Pinpoint the cell where the given text exists, returning its [X, Y] midpoint coordinate. 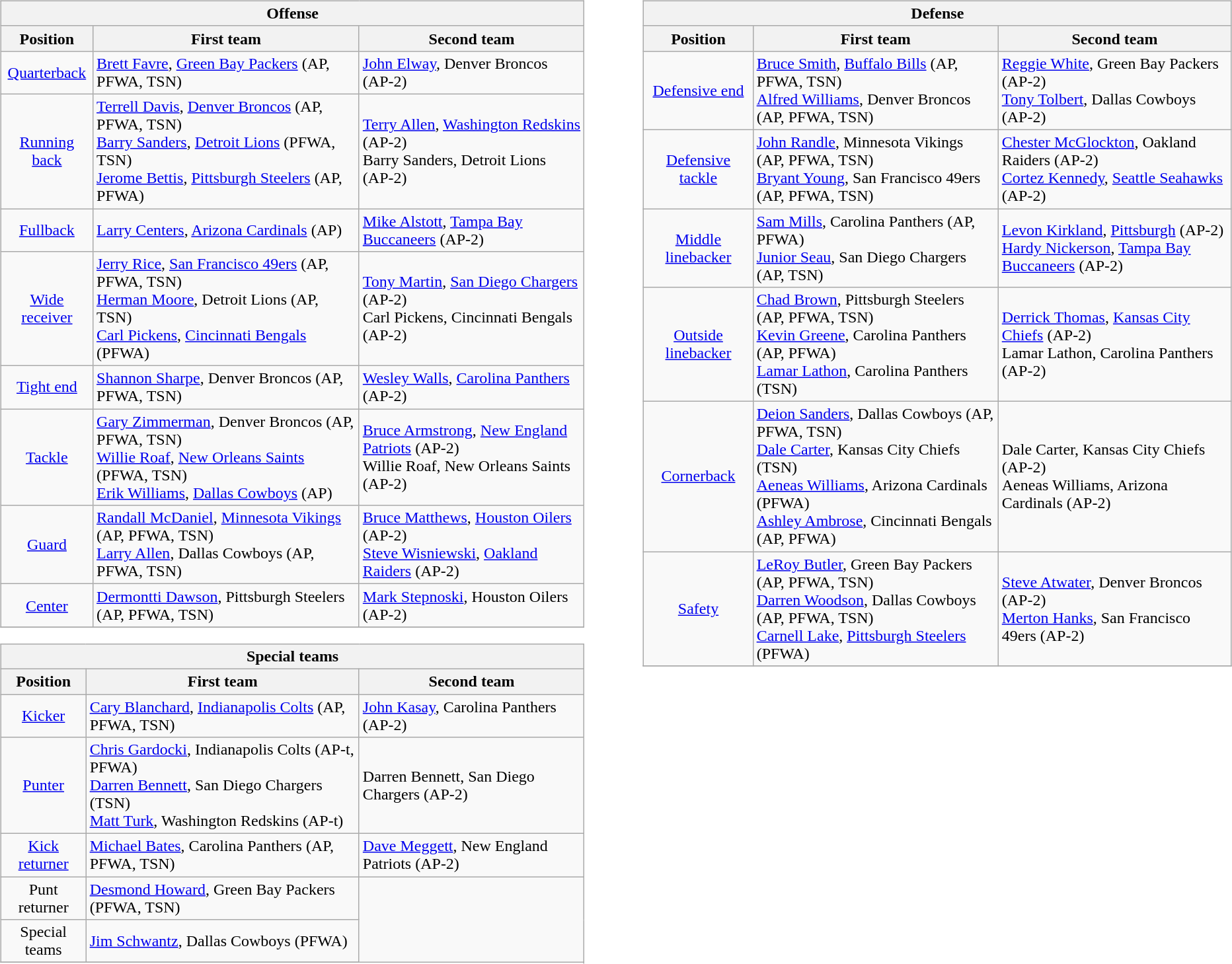
Steve Atwater, Denver Broncos (AP-2) Merton Hanks, San Francisco 49ers (AP-2) [1114, 609]
Kicker [44, 715]
Middle linebacker [698, 248]
John Randle, Minnesota Vikings (AP, PFWA, TSN) Bryant Young, San Francisco 49ers (AP, PFWA, TSN) [875, 169]
Safety [698, 609]
Tony Martin, San Diego Chargers (AP-2)Carl Pickens, Cincinnati Bengals (AP-2) [472, 309]
Gary Zimmerman, Denver Broncos (AP, PFWA, TSN) Willie Roaf, New Orleans Saints (PFWA, TSN) Erik Williams, Dallas Cowboys (AP) [226, 457]
Dale Carter, Kansas City Chiefs (AP-2)Aeneas Williams, Arizona Cardinals (AP-2) [1114, 477]
Quarterback [46, 73]
Mark Stepnoski, Houston Oilers (AP-2) [472, 605]
Michael Bates, Carolina Panthers (AP, PFWA, TSN) [222, 855]
Running back [46, 151]
Cary Blanchard, Indianapolis Colts (AP, PFWA, TSN) [222, 715]
Guard [46, 544]
Chad Brown, Pittsburgh Steelers (AP, PFWA, TSN) Kevin Greene, Carolina Panthers (AP, PFWA)Lamar Lathon, Carolina Panthers (TSN) [875, 345]
John Kasay, Carolina Panthers (AP-2) [472, 715]
Fullback [46, 230]
Cornerback [698, 477]
Chris Gardocki, Indianapolis Colts (AP-t, PFWA) Darren Bennett, San Diego Chargers (TSN) Matt Turk, Washington Redskins (AP-t) [222, 786]
Chester McGlockton, Oakland Raiders (AP-2) Cortez Kennedy, Seattle Seahawks (AP-2) [1114, 169]
Randall McDaniel, Minnesota Vikings (AP, PFWA, TSN)Larry Allen, Dallas Cowboys (AP, PFWA, TSN) [226, 544]
Defensive tackle [698, 169]
Darren Bennett, San Diego Chargers (AP-2) [472, 786]
Jim Schwantz, Dallas Cowboys (PFWA) [222, 941]
Reggie White, Green Bay Packers (AP-2) Tony Tolbert, Dallas Cowboys (AP-2) [1114, 90]
Offense [292, 13]
Dermontti Dawson, Pittsburgh Steelers (AP, PFWA, TSN) [226, 605]
Derrick Thomas, Kansas City Chiefs (AP-2)Lamar Lathon, Carolina Panthers (AP-2) [1114, 345]
Jerry Rice, San Francisco 49ers (AP, PFWA, TSN) Herman Moore, Detroit Lions (AP, TSN) Carl Pickens, Cincinnati Bengals (PFWA) [226, 309]
Defensive end [698, 90]
Punter [44, 786]
Outside linebacker [698, 345]
Terry Allen, Washington Redskins (AP-2)Barry Sanders, Detroit Lions (AP-2) [472, 151]
Shannon Sharpe, Denver Broncos (AP, PFWA, TSN) [226, 387]
Bruce Smith, Buffalo Bills (AP, PFWA, TSN) Alfred Williams, Denver Broncos (AP, PFWA, TSN) [875, 90]
Kick returner [44, 855]
Sam Mills, Carolina Panthers (AP, PFWA) Junior Seau, San Diego Chargers (AP, TSN) [875, 248]
Terrell Davis, Denver Broncos (AP, PFWA, TSN)Barry Sanders, Detroit Lions (PFWA, TSN)Jerome Bettis, Pittsburgh Steelers (AP, PFWA) [226, 151]
Bruce Matthews, Houston Oilers (AP-2) Steve Wisniewski, Oakland Raiders (AP-2) [472, 544]
Wesley Walls, Carolina Panthers (AP-2) [472, 387]
Tackle [46, 457]
Mike Alstott, Tampa Bay Buccaneers (AP-2) [472, 230]
LeRoy Butler, Green Bay Packers (AP, PFWA, TSN)Darren Woodson, Dallas Cowboys (AP, PFWA, TSN)Carnell Lake, Pittsburgh Steelers (PFWA) [875, 609]
Dave Meggett, New England Patriots (AP-2) [472, 855]
Defense [937, 13]
Center [46, 605]
Levon Kirkland, Pittsburgh (AP-2) Hardy Nickerson, Tampa Bay Buccaneers (AP-2) [1114, 248]
John Elway, Denver Broncos (AP-2) [472, 73]
Wide receiver [46, 309]
Larry Centers, Arizona Cardinals (AP) [226, 230]
Brett Favre, Green Bay Packers (AP, PFWA, TSN) [226, 73]
Bruce Armstrong, New England Patriots (AP-2) Willie Roaf, New Orleans Saints (AP-2) [472, 457]
Tight end [46, 387]
Punt returner [44, 899]
Desmond Howard, Green Bay Packers (PFWA, TSN) [222, 899]
